Return [X, Y] of the center of cell containing provided text 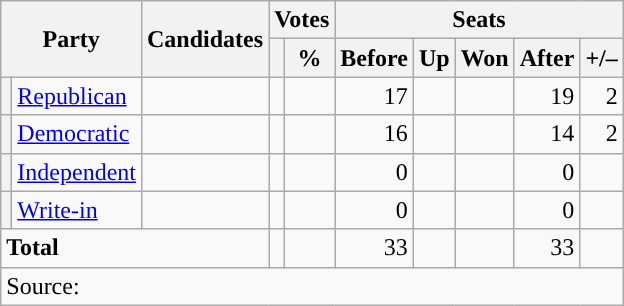
19 [547, 96]
After [547, 58]
Before [374, 58]
Republican [77, 96]
Seats [480, 20]
17 [374, 96]
Candidates [204, 39]
Party [72, 39]
Write-in [77, 210]
Source: [312, 286]
16 [374, 134]
Total [135, 248]
Independent [77, 172]
Won [484, 58]
Up [434, 58]
Democratic [77, 134]
+/– [602, 58]
% [309, 58]
Votes [302, 20]
14 [547, 134]
